Capture the cell that displays the provided text and extract its [x, y] central coordinate. 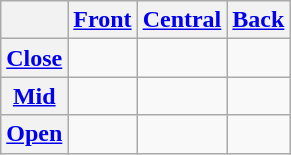
Central [182, 20]
Close [34, 58]
Open [34, 134]
Back [258, 20]
Front [102, 20]
Mid [34, 96]
